Find where the given text appears and provide that cell's center as [x, y] coordinate. 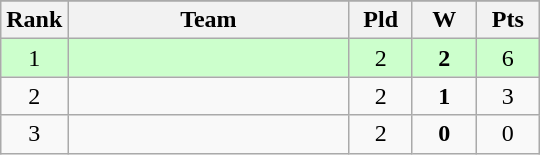
W [444, 20]
Rank [34, 20]
6 [508, 58]
Pld [381, 20]
Pts [508, 20]
Team [208, 20]
